Find where the given text appears and provide that cell's center as [x, y] coordinate. 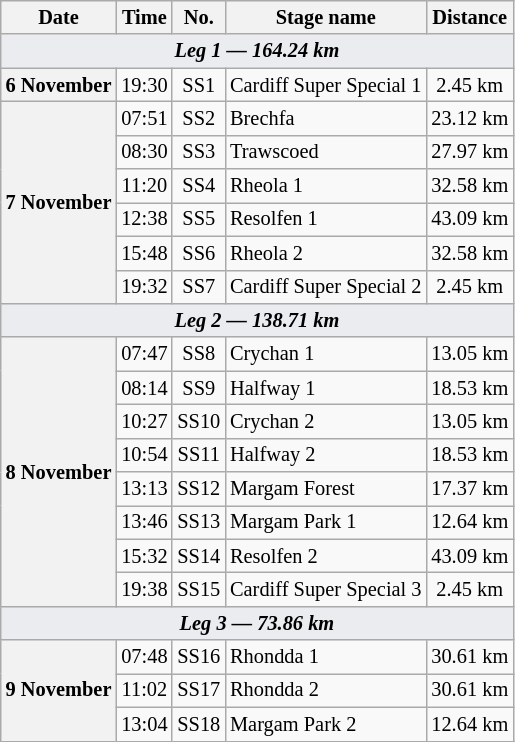
10:54 [144, 455]
SS4 [198, 186]
11:02 [144, 690]
13:13 [144, 489]
Time [144, 17]
Trawscoed [326, 152]
SS12 [198, 489]
Margam Forest [326, 489]
Margam Park 2 [326, 724]
19:32 [144, 287]
Leg 1 — 164.24 km [257, 51]
17.37 km [470, 489]
07:51 [144, 118]
8 November [59, 472]
23.12 km [470, 118]
Rheola 2 [326, 253]
Margam Park 1 [326, 522]
SS16 [198, 657]
SS11 [198, 455]
SS18 [198, 724]
13:46 [144, 522]
Cardiff Super Special 2 [326, 287]
SS7 [198, 287]
27.97 km [470, 152]
SS14 [198, 556]
Stage name [326, 17]
SS1 [198, 85]
15:48 [144, 253]
08:14 [144, 388]
Rhondda 2 [326, 690]
Rhondda 1 [326, 657]
SS2 [198, 118]
SS13 [198, 522]
07:47 [144, 354]
Leg 2 — 138.71 km [257, 320]
SS5 [198, 219]
11:20 [144, 186]
Crychan 2 [326, 421]
6 November [59, 85]
Cardiff Super Special 1 [326, 85]
12:38 [144, 219]
SS3 [198, 152]
SS9 [198, 388]
SS17 [198, 690]
SS10 [198, 421]
10:27 [144, 421]
Distance [470, 17]
SS15 [198, 589]
SS6 [198, 253]
9 November [59, 690]
Brechfa [326, 118]
No. [198, 17]
SS8 [198, 354]
Crychan 1 [326, 354]
15:32 [144, 556]
Date [59, 17]
Halfway 1 [326, 388]
Rheola 1 [326, 186]
Leg 3 — 73.86 km [257, 623]
Halfway 2 [326, 455]
Cardiff Super Special 3 [326, 589]
19:38 [144, 589]
08:30 [144, 152]
Resolfen 1 [326, 219]
07:48 [144, 657]
Resolfen 2 [326, 556]
7 November [59, 202]
13:04 [144, 724]
19:30 [144, 85]
